Search for the cell housing the specified text and yield its [X, Y] center coordinate. 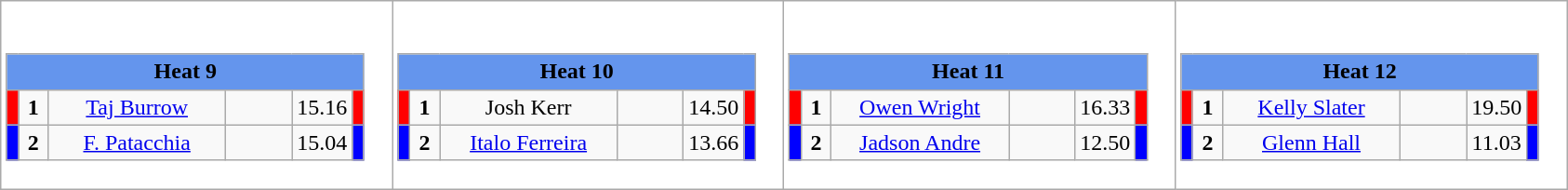
Glenn Hall [1311, 142]
Kelly Slater [1311, 107]
Taj Burrow [138, 107]
15.04 [322, 142]
12.50 [1105, 142]
Heat 10 1 Josh Kerr 14.50 2 Italo Ferreira 13.66 [588, 95]
Heat 11 1 Owen Wright 16.33 2 Jadson Andre 12.50 [980, 95]
15.16 [322, 107]
Italo Ferreira [528, 142]
11.03 [1497, 142]
Jadson Andre [921, 142]
Owen Wright [921, 107]
Josh Kerr [528, 107]
Heat 10 [577, 72]
Heat 9 1 Taj Burrow 15.16 2 F. Patacchia 15.04 [197, 95]
Heat 12 1 Kelly Slater 19.50 2 Glenn Hall 11.03 [1371, 95]
19.50 [1497, 107]
16.33 [1105, 107]
14.50 [714, 107]
F. Patacchia [138, 142]
13.66 [714, 142]
Heat 9 [185, 72]
Heat 11 [968, 72]
Heat 12 [1360, 72]
